Output the (x, y) coordinate of the center of the cell containing the given text.  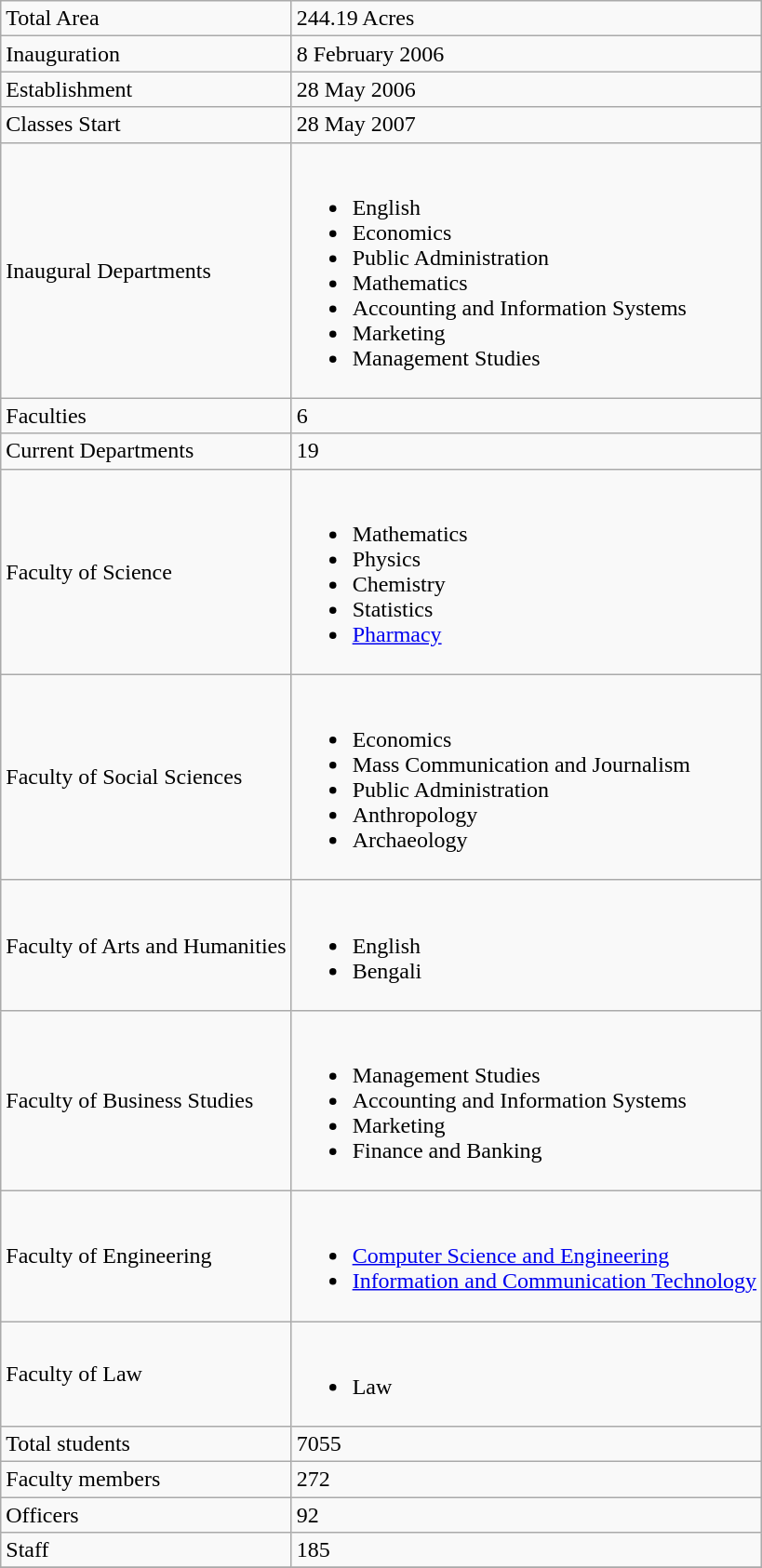
7055 (527, 1444)
Establishment (146, 89)
Faculty of Business Studies (146, 1100)
244.19 Acres (527, 19)
Faculty of Science (146, 571)
8 February 2006 (527, 54)
EnglishEconomicsPublic AdministrationMathematicsAccounting and Information SystemsMarketingManagement Studies (527, 270)
Total students (146, 1444)
Faculties (146, 416)
272 (527, 1480)
92 (527, 1515)
6 (527, 416)
Faculty members (146, 1480)
Staff (146, 1550)
185 (527, 1550)
Current Departments (146, 451)
Officers (146, 1515)
Faculty of Arts and Humanities (146, 945)
Classes Start (146, 125)
28 May 2007 (527, 125)
MathematicsPhysicsChemistryStatisticsPharmacy (527, 571)
Total Area (146, 19)
Inaugural Departments (146, 270)
Faculty of Social Sciences (146, 777)
28 May 2006 (527, 89)
Law (527, 1373)
Computer Science and EngineeringInformation and Communication Technology (527, 1256)
Inauguration (146, 54)
Faculty of Law (146, 1373)
Management StudiesAccounting and Information SystemsMarketingFinance and Banking (527, 1100)
19 (527, 451)
EconomicsMass Communication and JournalismPublic AdministrationAnthropologyArchaeology (527, 777)
EnglishBengali (527, 945)
Faculty of Engineering (146, 1256)
